Return the (x, y) coordinate for the center point of the cell that contains the specified text.  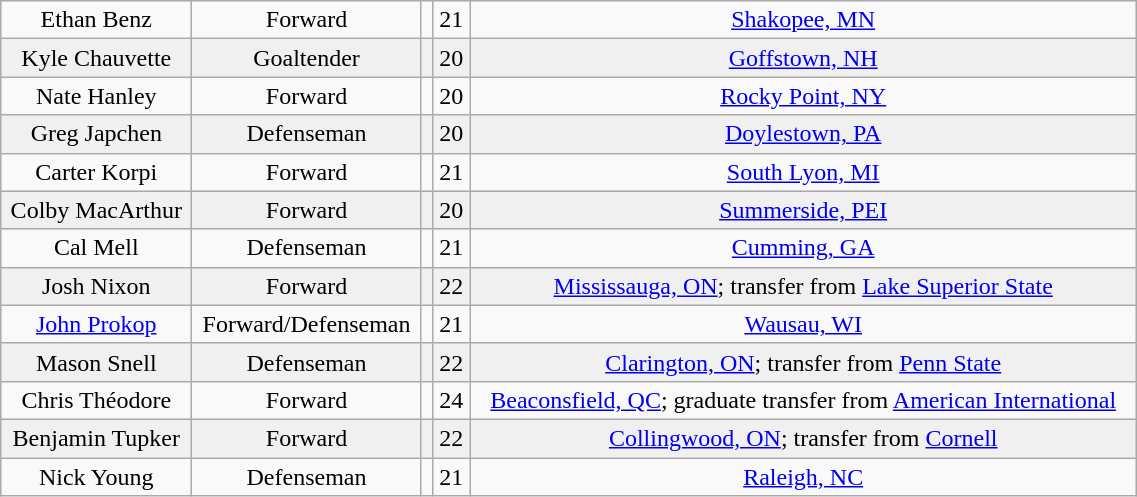
Beaconsfield, QC; graduate transfer from American International (804, 400)
South Lyon, MI (804, 172)
Doylestown, PA (804, 134)
Ethan Benz (96, 20)
Collingwood, ON; transfer from Cornell (804, 438)
24 (452, 400)
Forward/Defenseman (306, 324)
Goffstown, NH (804, 58)
Colby MacArthur (96, 210)
Josh Nixon (96, 286)
Raleigh, NC (804, 477)
Cumming, GA (804, 248)
Carter Korpi (96, 172)
Mississauga, ON; transfer from Lake Superior State (804, 286)
Cal Mell (96, 248)
Kyle Chauvette (96, 58)
Chris Théodore (96, 400)
Wausau, WI (804, 324)
Summerside, PEI (804, 210)
Nate Hanley (96, 96)
Nick Young (96, 477)
John Prokop (96, 324)
Mason Snell (96, 362)
Benjamin Tupker (96, 438)
Shakopee, MN (804, 20)
Clarington, ON; transfer from Penn State (804, 362)
Rocky Point, NY (804, 96)
Goaltender (306, 58)
Greg Japchen (96, 134)
